Pinpoint the cell where the given text exists, returning its (X, Y) midpoint coordinate. 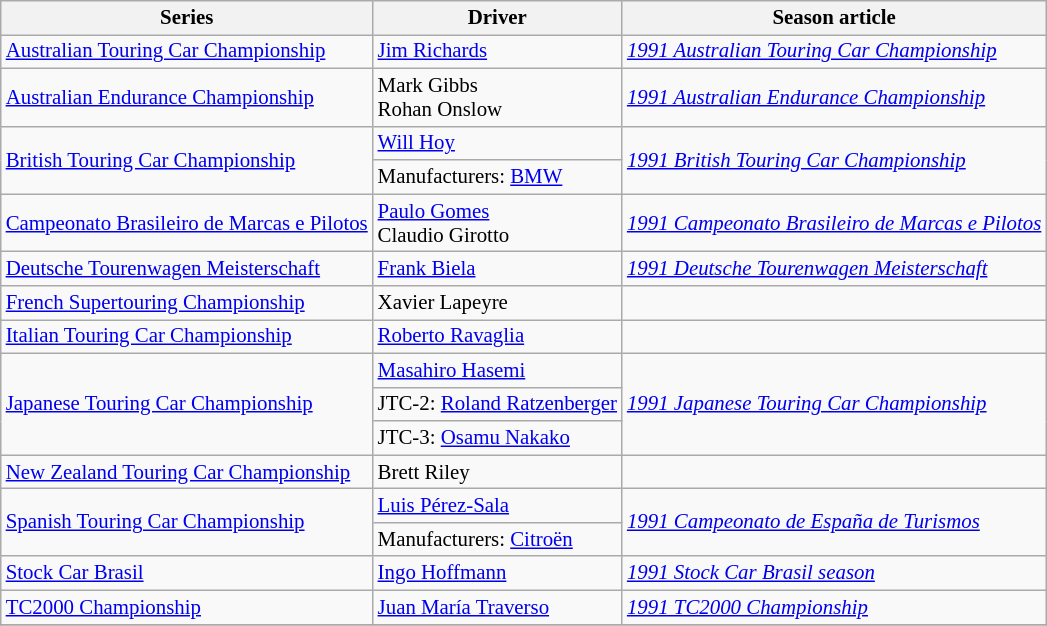
Masahiro Hasemi (498, 370)
Manufacturers: BMW (498, 177)
1991 Australian Touring Car Championship (834, 51)
Ingo Hoffmann (498, 573)
Frank Biela (498, 269)
Australian Touring Car Championship (187, 51)
New Zealand Touring Car Championship (187, 472)
1991 Campeonato de España de Turismos (834, 523)
1991 Stock Car Brasil season (834, 573)
Japanese Touring Car Championship (187, 404)
Season article (834, 18)
Jim Richards (498, 51)
Luis Pérez-Sala (498, 506)
Stock Car Brasil (187, 573)
Brett Riley (498, 472)
Roberto Ravaglia (498, 336)
1991 Deutsche Tourenwagen Meisterschaft (834, 269)
Italian Touring Car Championship (187, 336)
Series (187, 18)
Spanish Touring Car Championship (187, 523)
Paulo Gomes Claudio Girotto (498, 223)
Xavier Lapeyre (498, 303)
1991 Japanese Touring Car Championship (834, 404)
Manufacturers: Citroën (498, 539)
French Supertouring Championship (187, 303)
Will Hoy (498, 143)
1991 British Touring Car Championship (834, 160)
1991 Australian Endurance Championship (834, 97)
Juan María Traverso (498, 607)
1991 TC2000 Championship (834, 607)
JTC-3: Osamu Nakako (498, 438)
Deutsche Tourenwagen Meisterschaft (187, 269)
Campeonato Brasileiro de Marcas e Pilotos (187, 223)
British Touring Car Championship (187, 160)
Mark Gibbs Rohan Onslow (498, 97)
Australian Endurance Championship (187, 97)
1991 Campeonato Brasileiro de Marcas e Pilotos (834, 223)
TC2000 Championship (187, 607)
Driver (498, 18)
JTC-2: Roland Ratzenberger (498, 404)
